For the text-containing cell, return its midpoint in [x, y] coordinate format. 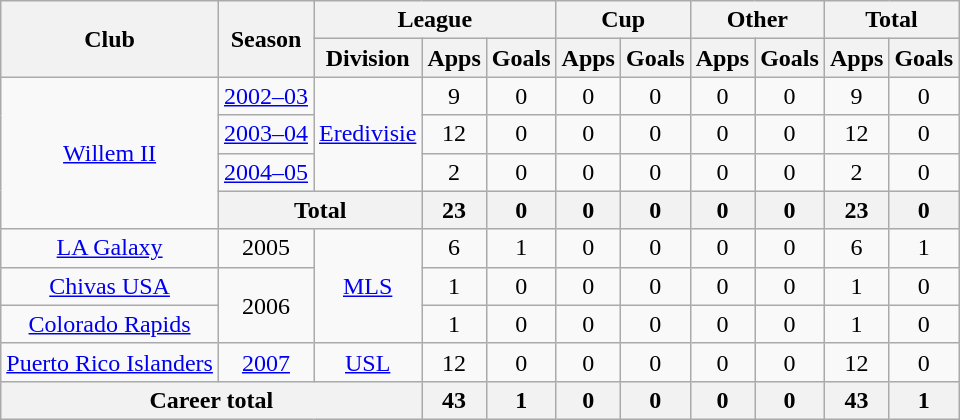
League [436, 20]
Club [110, 39]
Willem II [110, 153]
2006 [266, 305]
2005 [266, 248]
Cup [623, 20]
Division [368, 58]
USL [368, 362]
Season [266, 39]
2002–03 [266, 96]
LA Galaxy [110, 248]
Other [757, 20]
MLS [368, 286]
2003–04 [266, 134]
2007 [266, 362]
Colorado Rapids [110, 324]
Puerto Rico Islanders [110, 362]
2004–05 [266, 172]
Eredivisie [368, 134]
Chivas USA [110, 286]
Career total [212, 400]
